Capture the cell that displays the provided text and extract its [x, y] central coordinate. 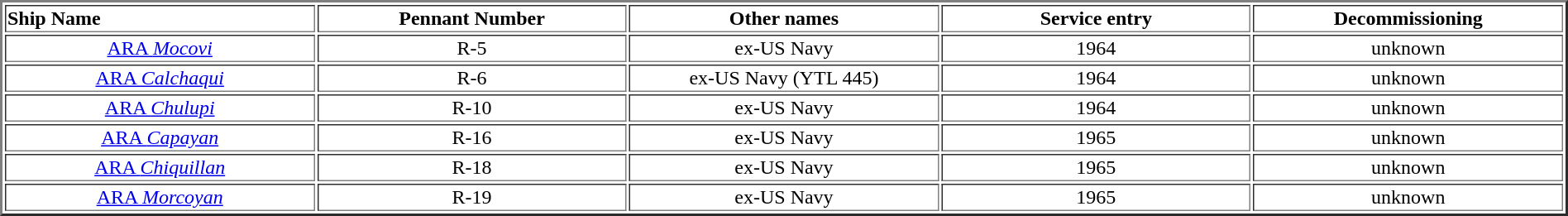
ex-US Navy (YTL 445) [784, 78]
ARA Calchaqui [160, 78]
Ship Name [160, 18]
Service entry [1096, 18]
ARA Capayan [160, 137]
R-19 [471, 197]
Decommissioning [1408, 18]
R-6 [471, 78]
ARA Mocovi [160, 48]
R-5 [471, 48]
R-10 [471, 108]
R-18 [471, 167]
R-16 [471, 137]
Other names [784, 18]
ARA Morcoyan [160, 197]
ARA Chulupi [160, 108]
ARA Chiquillan [160, 167]
Pennant Number [471, 18]
